Detect which cell encompasses the target text, then output its [X, Y] center coordinate. 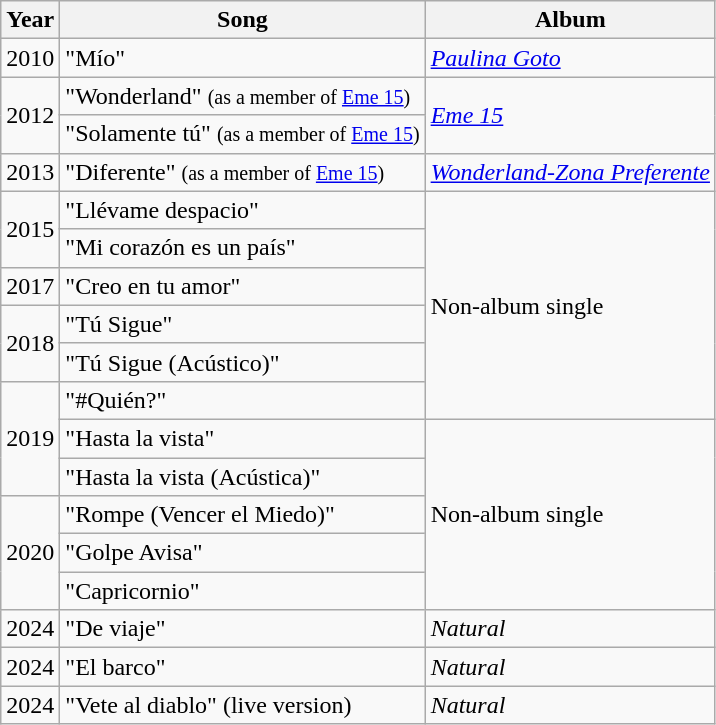
"Golpe Avisa" [242, 553]
"#Quién?" [242, 400]
"Capricornio" [242, 591]
"Diferente" (as a member of Eme 15) [242, 172]
"Hasta la vista" [242, 438]
Year [30, 20]
2017 [30, 286]
Paulina Goto [570, 58]
2020 [30, 553]
Wonderland-Zona Preferente [570, 172]
"Tú Sigue" [242, 324]
2018 [30, 343]
"Tú Sigue (Acústico)" [242, 362]
2012 [30, 115]
"Wonderland" (as a member of Eme 15) [242, 96]
"Creo en tu amor" [242, 286]
"Vete al diablo" (live version) [242, 705]
"Mío" [242, 58]
2019 [30, 438]
"Llévame despacio" [242, 210]
"De viaje" [242, 629]
2013 [30, 172]
"El barco" [242, 667]
"Solamente tú" (as a member of Eme 15) [242, 134]
Song [242, 20]
2015 [30, 229]
Eme 15 [570, 115]
Album [570, 20]
2010 [30, 58]
"Hasta la vista (Acústica)" [242, 477]
"Rompe (Vencer el Miedo)" [242, 515]
"Mi corazón es un país" [242, 248]
